Return [x, y] of the center of cell containing provided text 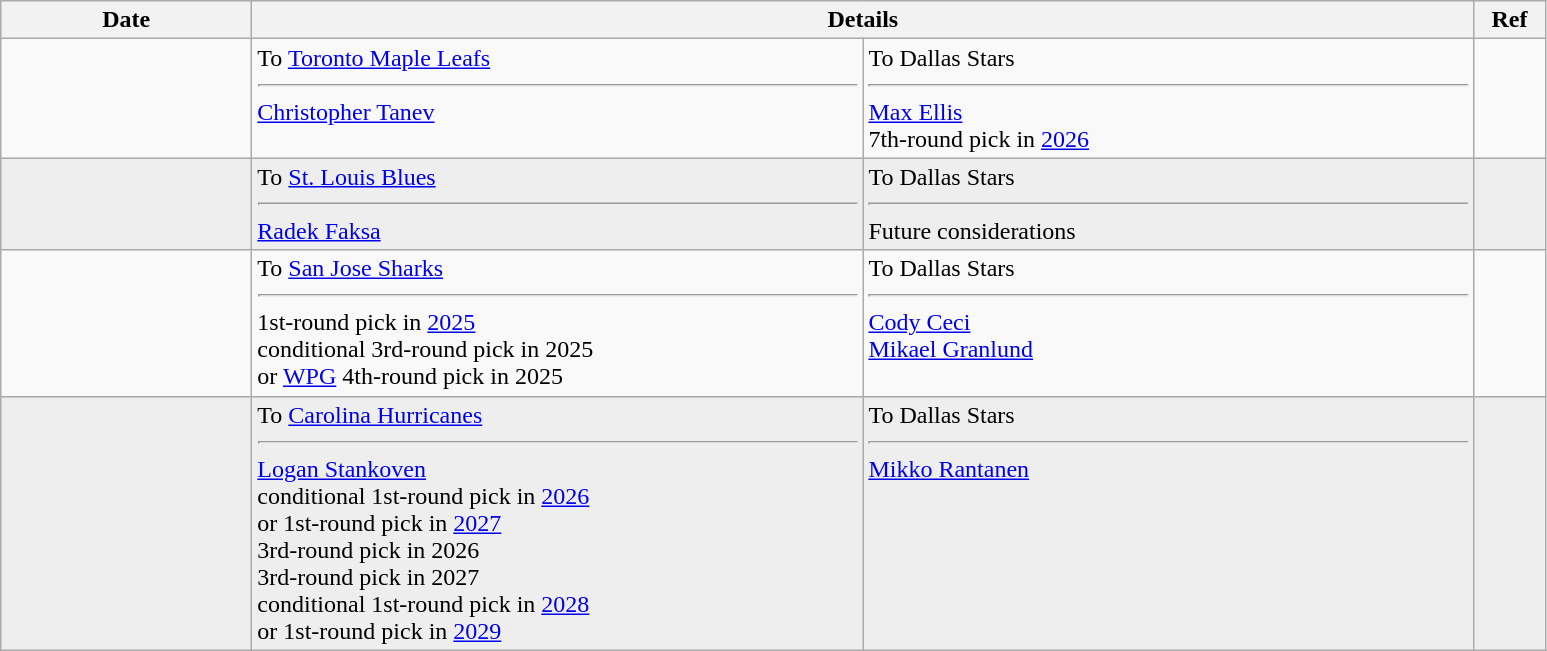
To Toronto Maple LeafsChristopher Tanev [558, 98]
Details [863, 20]
To St. Louis BluesRadek Faksa [558, 204]
Ref [1510, 20]
To Dallas StarsFuture considerations [1168, 204]
Date [126, 20]
To Dallas StarsMikko Rantanen [1168, 523]
To Dallas StarsMax Ellis7th-round pick in 2026 [1168, 98]
To San Jose Sharks1st-round pick in 2025conditional 3rd-round pick in 2025or WPG 4th-round pick in 2025 [558, 323]
To Dallas StarsCody CeciMikael Granlund [1168, 323]
